Capture the cell that displays the provided text and extract its (x, y) central coordinate. 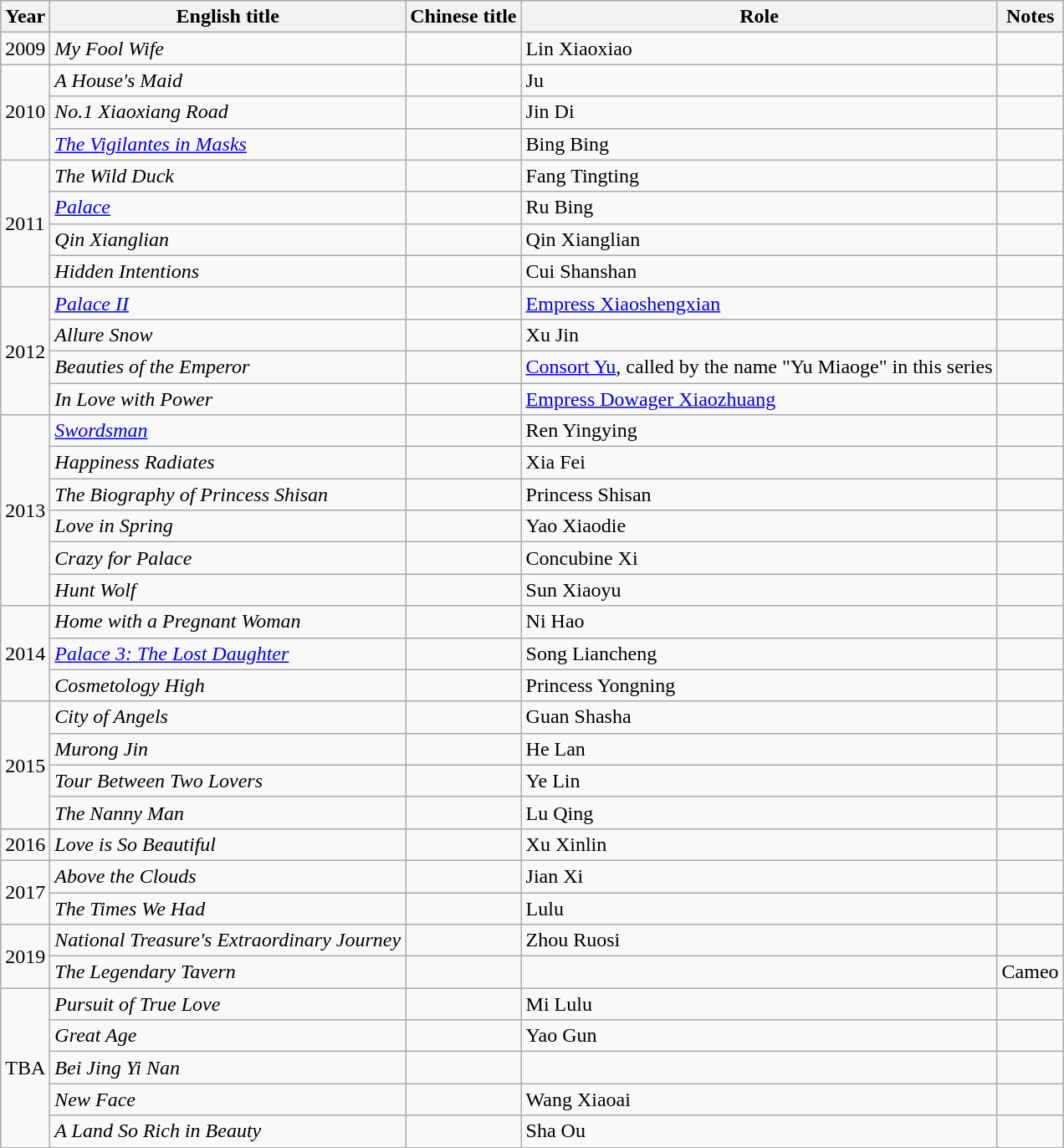
2017 (25, 892)
The Wild Duck (228, 176)
Xu Xinlin (760, 844)
Princess Shisan (760, 495)
Xu Jin (760, 335)
Ni Hao (760, 622)
Jian Xi (760, 876)
2014 (25, 653)
No.1 Xiaoxiang Road (228, 112)
A House's Maid (228, 80)
Swordsman (228, 431)
Sha Ou (760, 1131)
Cameo (1031, 972)
2009 (25, 49)
Lulu (760, 908)
Wang Xiaoai (760, 1099)
Empress Dowager Xiaozhuang (760, 399)
Song Liancheng (760, 653)
Fang Tingting (760, 176)
Yao Xiaodie (760, 526)
The Times We Had (228, 908)
In Love with Power (228, 399)
Sun Xiaoyu (760, 590)
The Nanny Man (228, 812)
Year (25, 17)
English title (228, 17)
Hunt Wolf (228, 590)
Bei Jing Yi Nan (228, 1068)
Ju (760, 80)
Allure Snow (228, 335)
2015 (25, 765)
Lu Qing (760, 812)
Chinese title (463, 17)
New Face (228, 1099)
Ru Bing (760, 208)
Jin Di (760, 112)
Mi Lulu (760, 1004)
2010 (25, 112)
Yao Gun (760, 1036)
Guan Shasha (760, 717)
Princess Yongning (760, 685)
Lin Xiaoxiao (760, 49)
Bing Bing (760, 144)
Love in Spring (228, 526)
He Lan (760, 749)
Above the Clouds (228, 876)
Crazy for Palace (228, 558)
Happiness Radiates (228, 463)
A Land So Rich in Beauty (228, 1131)
Ye Lin (760, 781)
Palace (228, 208)
Cui Shanshan (760, 271)
2012 (25, 351)
TBA (25, 1068)
Palace II (228, 303)
Xia Fei (760, 463)
2013 (25, 510)
Concubine Xi (760, 558)
Love is So Beautiful (228, 844)
Tour Between Two Lovers (228, 781)
Role (760, 17)
Cosmetology High (228, 685)
City of Angels (228, 717)
Notes (1031, 17)
National Treasure's Extraordinary Journey (228, 940)
2011 (25, 223)
Murong Jin (228, 749)
Great Age (228, 1036)
Home with a Pregnant Woman (228, 622)
Hidden Intentions (228, 271)
2019 (25, 956)
Ren Yingying (760, 431)
Palace 3: The Lost Daughter (228, 653)
The Legendary Tavern (228, 972)
The Vigilantes in Masks (228, 144)
My Fool Wife (228, 49)
Pursuit of True Love (228, 1004)
Beauties of the Emperor (228, 366)
Empress Xiaoshengxian (760, 303)
2016 (25, 844)
Zhou Ruosi (760, 940)
The Biography of Princess Shisan (228, 495)
Consort Yu, called by the name "Yu Miaoge" in this series (760, 366)
